Identify which cell holds the provided text, then report its (X, Y) central coordinate. 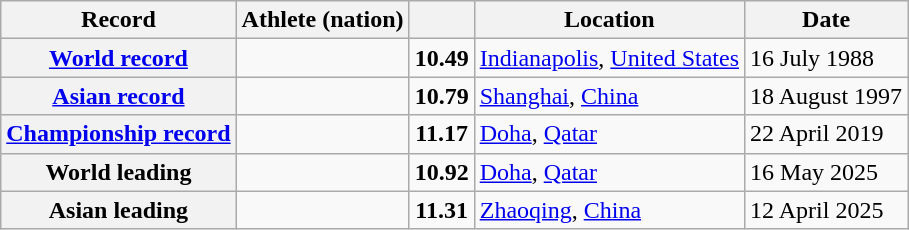
22 April 2019 (826, 134)
10.92 (442, 172)
Asian record (118, 96)
World record (118, 58)
World leading (118, 172)
Date (826, 20)
Record (118, 20)
Asian leading (118, 210)
10.49 (442, 58)
Zhaoqing, China (609, 210)
10.79 (442, 96)
11.31 (442, 210)
Athlete (nation) (322, 20)
18 August 1997 (826, 96)
Location (609, 20)
Indianapolis, United States (609, 58)
16 July 1988 (826, 58)
Shanghai, China (609, 96)
12 April 2025 (826, 210)
16 May 2025 (826, 172)
11.17 (442, 134)
Championship record (118, 134)
